Determine the (x, y) coordinate at the center of the cell enclosing the given text.  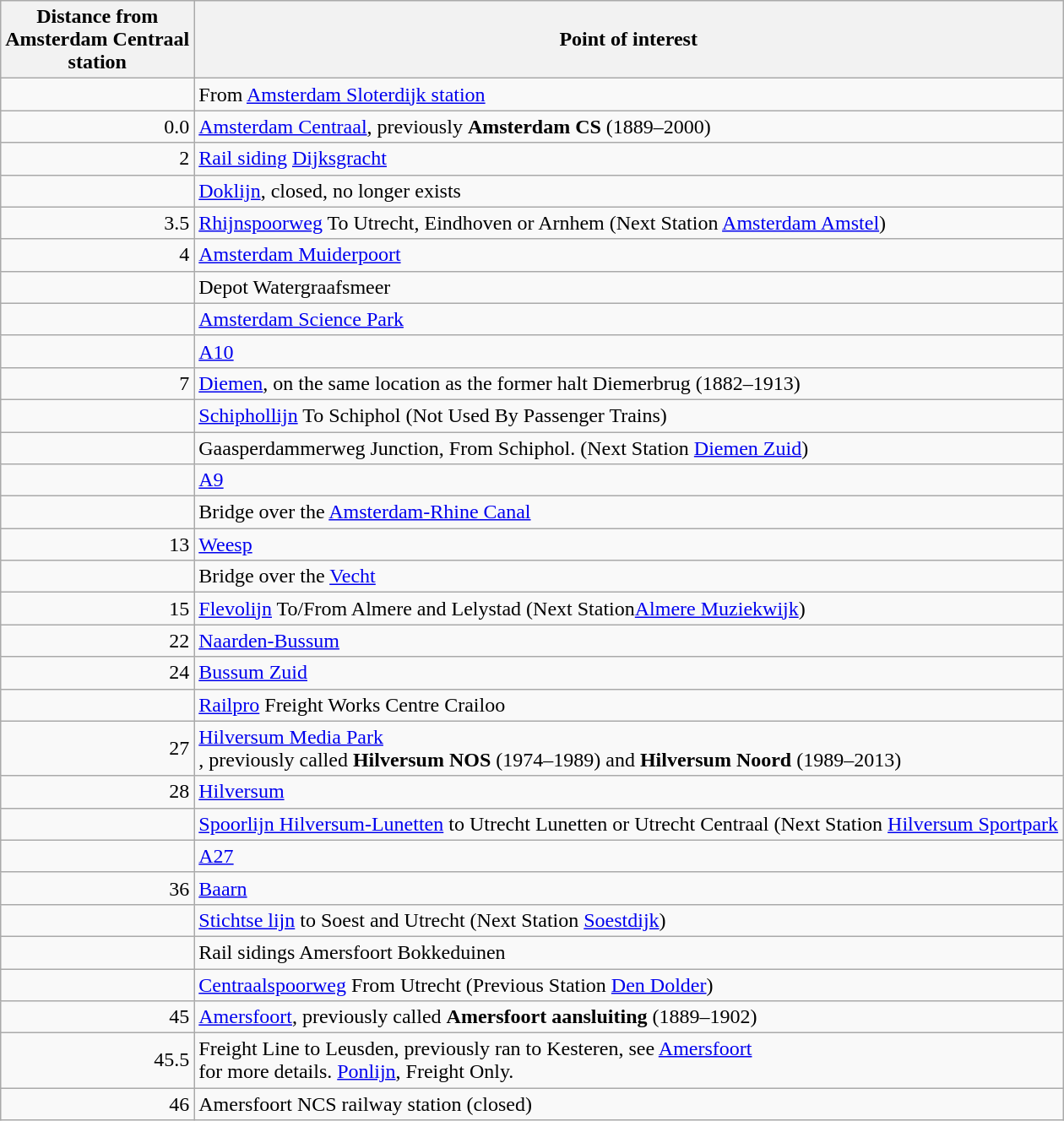
2 (98, 159)
Amersfoort NCS railway station (closed) (628, 1104)
Hilversum Media Park, previously called Hilversum NOS (1974–1989) and Hilversum Noord (1989–2013) (628, 748)
46 (98, 1104)
A10 (628, 351)
45.5 (98, 1060)
45 (98, 1017)
Railpro Freight Works Centre Crailoo (628, 705)
A27 (628, 856)
Gaasperdammerweg Junction, From Schiphol. (Next Station Diemen Zuid) (628, 448)
Freight Line to Leusden, previously ran to Kesteren, see Amersfoort for more details. Ponlijn, Freight Only. (628, 1060)
Bridge over the Amsterdam-Rhine Canal (628, 512)
Rail sidings Amersfoort Bokkeduinen (628, 952)
Depot Watergraafsmeer (628, 287)
Hilversum (628, 792)
A9 (628, 480)
Amersfoort, previously called Amersfoort aansluiting (1889–1902) (628, 1017)
36 (98, 888)
28 (98, 792)
27 (98, 748)
From Amsterdam Sloterdijk station (628, 95)
3.5 (98, 223)
4 (98, 255)
Rhijnspoorweg To Utrecht, Eindhoven or Arnhem (Next Station Amsterdam Amstel) (628, 223)
Amsterdam Muiderpoort (628, 255)
Point of interest (628, 40)
Rail siding Dijksgracht (628, 159)
0.0 (98, 127)
Baarn (628, 888)
Centraalspoorweg From Utrecht (Previous Station Den Dolder) (628, 985)
22 (98, 641)
Stichtse lijn to Soest and Utrecht (Next Station Soestdijk) (628, 920)
24 (98, 673)
Naarden-Bussum (628, 641)
Weesp (628, 544)
13 (98, 544)
7 (98, 383)
Amsterdam Science Park (628, 319)
Distance fromAmsterdam Centraalstation (98, 40)
Amsterdam Centraal, previously Amsterdam CS (1889–2000) (628, 127)
Bridge over the Vecht (628, 577)
15 (98, 609)
Flevolijn To/From Almere and Lelystad (Next StationAlmere Muziekwijk) (628, 609)
Schiphollijn To Schiphol (Not Used By Passenger Trains) (628, 415)
Bussum Zuid (628, 673)
Doklijn, closed, no longer exists (628, 191)
Diemen, on the same location as the former halt Diemerbrug (1882–1913) (628, 383)
Spoorlijn Hilversum-Lunetten to Utrecht Lunetten or Utrecht Centraal (Next Station Hilversum Sportpark (628, 824)
